Capture the cell that displays the provided text and extract its (x, y) central coordinate. 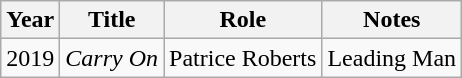
Notes (392, 20)
Year (30, 20)
Title (112, 20)
Carry On (112, 58)
Leading Man (392, 58)
Role (243, 20)
2019 (30, 58)
Patrice Roberts (243, 58)
